Capture the cell that displays the provided text and extract its (X, Y) central coordinate. 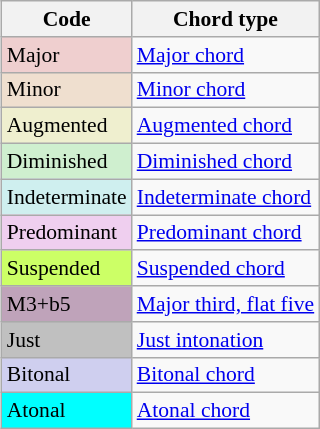
Predominant (67, 232)
Bitonal chord (226, 375)
Code (67, 19)
Minor chord (226, 90)
Atonal (67, 411)
Diminished chord (226, 161)
Major chord (226, 54)
Minor (67, 90)
Predominant chord (226, 232)
Chord type (226, 19)
Major (67, 54)
M3+b5 (67, 304)
Atonal chord (226, 411)
Bitonal (67, 375)
Indeterminate (67, 197)
Suspended chord (226, 268)
Diminished (67, 161)
Suspended (67, 268)
Augmented (67, 126)
Indeterminate chord (226, 197)
Just (67, 339)
Major third, flat five (226, 304)
Augmented chord (226, 126)
Just intonation (226, 339)
